Identify which cell holds the provided text, then report its [X, Y] central coordinate. 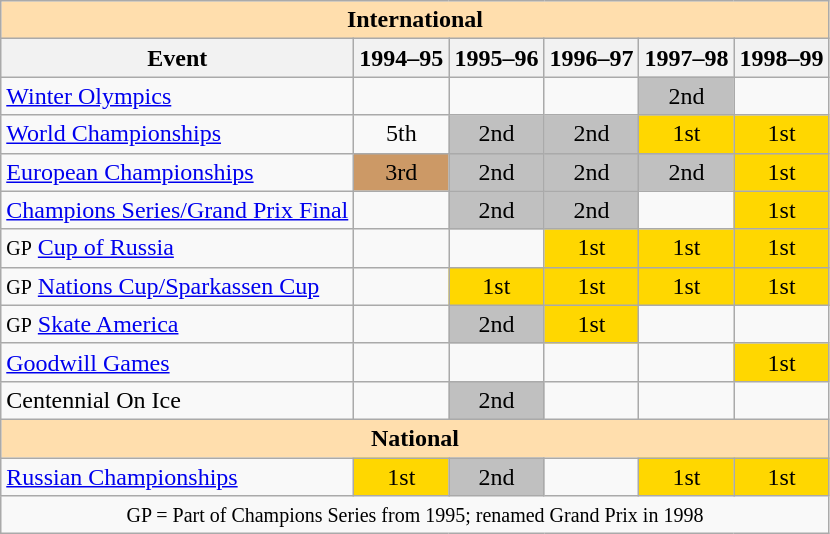
3rd [402, 172]
1995–96 [496, 58]
GP Nations Cup/Sparkassen Cup [178, 286]
GP = Part of Champions Series from 1995; renamed Grand Prix in 1998 [415, 515]
5th [402, 134]
International [415, 20]
World Championships [178, 134]
National [415, 438]
European Championships [178, 172]
GP Skate America [178, 324]
Champions Series/Grand Prix Final [178, 210]
1994–95 [402, 58]
Goodwill Games [178, 362]
Centennial On Ice [178, 400]
1997–98 [686, 58]
GP Cup of Russia [178, 248]
1998–99 [782, 58]
1996–97 [592, 58]
Russian Championships [178, 477]
Winter Olympics [178, 96]
Event [178, 58]
